Determine the [x, y] coordinate at the center of the cell enclosing the given text.  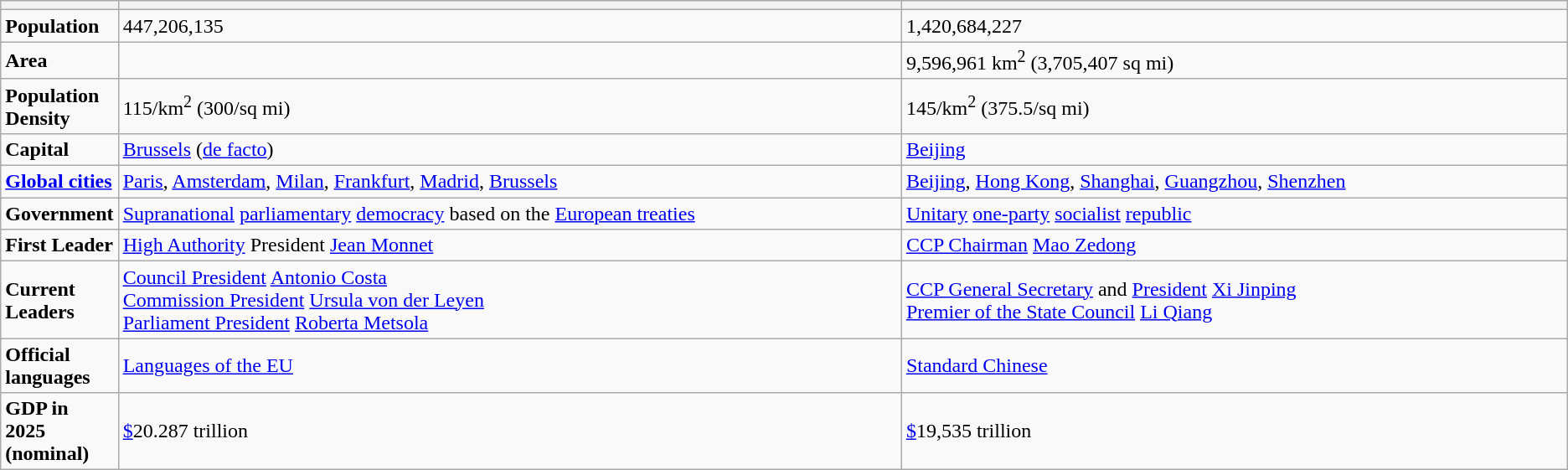
Supranational parliamentary democracy based on the European treaties [509, 214]
Standard Chinese [1235, 365]
447,206,135 [509, 26]
Council President Antonio Costa Commission President Ursula von der Leyen Parliament President Roberta Metsola [509, 300]
Population Density [59, 106]
Official languages [59, 365]
1,420,684,227 [1235, 26]
Global cities [59, 182]
145/km2 (375.5/sq mi) [1235, 106]
Capital [59, 149]
GDP in 2025 (nominal) [59, 431]
First Leader [59, 245]
Languages of the EU [509, 365]
Paris, Amsterdam, Milan, Frankfurt, Madrid, Brussels [509, 182]
Current Leaders [59, 300]
Beijing, Hong Kong, Shanghai, Guangzhou, Shenzhen [1235, 182]
$20.287 trillion [509, 431]
$19,535 trillion [1235, 431]
Brussels (de facto) [509, 149]
Beijing [1235, 149]
CCP Chairman Mao Zedong [1235, 245]
Area [59, 60]
CCP General Secretary and President Xi Jinping Premier of the State Council Li Qiang [1235, 300]
Population [59, 26]
115/km2 (300/sq mi) [509, 106]
High Authority President Jean Monnet [509, 245]
9,596,961 km2 (3,705,407 sq mi) [1235, 60]
Government [59, 214]
Unitary one-party socialist republic [1235, 214]
